Output the [X, Y] coordinate of the center of the cell containing the given text.  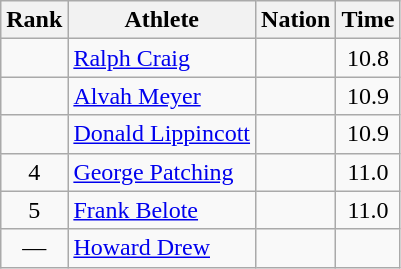
Rank [34, 20]
Nation [296, 20]
— [34, 248]
George Patching [162, 172]
Ralph Craig [162, 58]
Athlete [162, 20]
5 [34, 210]
10.8 [368, 58]
4 [34, 172]
Donald Lippincott [162, 134]
Alvah Meyer [162, 96]
Frank Belote [162, 210]
Howard Drew [162, 248]
Time [368, 20]
